From the cell containing the given text, extract its center point as [X, Y] coordinate. 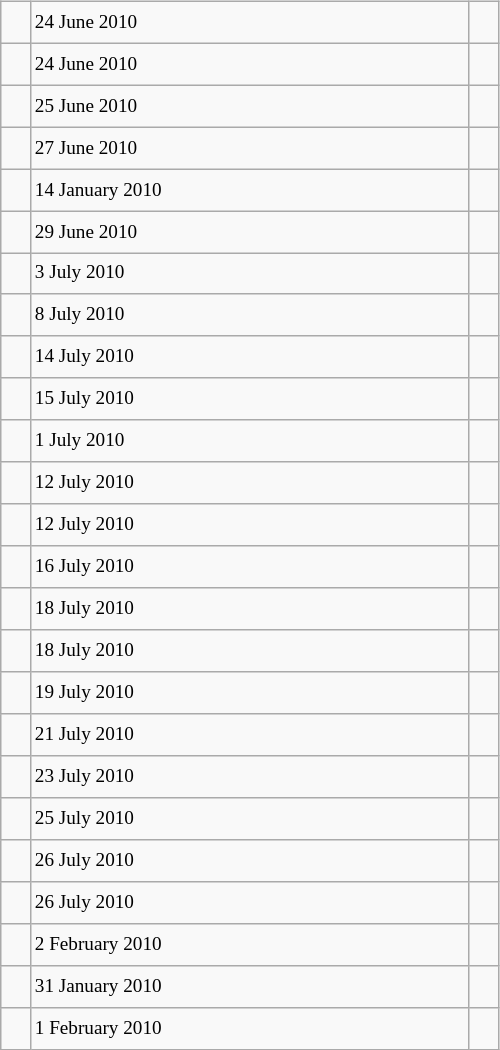
3 July 2010 [250, 274]
25 July 2010 [250, 819]
1 February 2010 [250, 1028]
15 July 2010 [250, 399]
21 July 2010 [250, 735]
8 July 2010 [250, 315]
2 February 2010 [250, 944]
23 July 2010 [250, 777]
19 July 2010 [250, 693]
25 June 2010 [250, 106]
14 July 2010 [250, 357]
29 June 2010 [250, 232]
27 June 2010 [250, 148]
14 January 2010 [250, 190]
16 July 2010 [250, 567]
31 January 2010 [250, 986]
1 July 2010 [250, 441]
